Pinpoint the cell where the given text exists, returning its (x, y) midpoint coordinate. 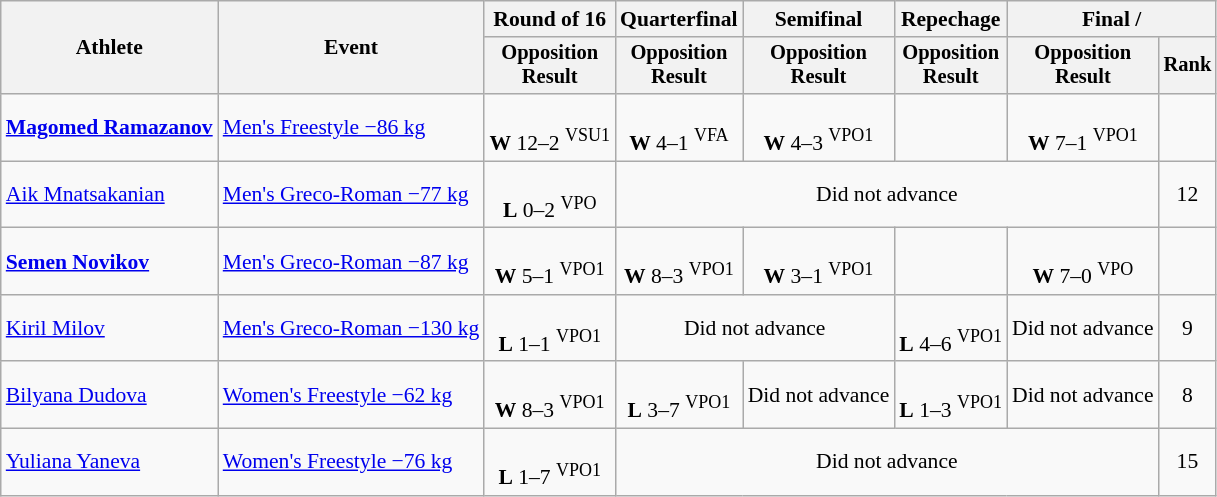
Yuliana Yaneva (110, 462)
L 4–6 VPO1 (950, 328)
Magomed Ramazanov (110, 128)
Men's Greco-Roman −87 kg (352, 262)
Women's Freestyle −62 kg (352, 396)
8 (1188, 396)
Quarterfinal (679, 19)
15 (1188, 462)
Athlete (110, 48)
L 1–1 VPO1 (550, 328)
12 (1188, 194)
Semen Novikov (110, 262)
W 7–1 VPO1 (1083, 128)
W 7–0 VPO (1083, 262)
L 1–7 VPO1 (550, 462)
W 12–2 VSU1 (550, 128)
Kiril Milov (110, 328)
Men's Greco-Roman −130 kg (352, 328)
W 4–3 VPO1 (819, 128)
Rank (1188, 66)
Round of 16 (550, 19)
Bilyana Dudova (110, 396)
Aik Mnatsakanian (110, 194)
L 3–7 VPO1 (679, 396)
W 5–1 VPO1 (550, 262)
Repechage (950, 19)
Men's Greco-Roman −77 kg (352, 194)
Final / (1112, 19)
L 1–3 VPO1 (950, 396)
Event (352, 48)
W 4–1 VFA (679, 128)
L 0–2 VPO (550, 194)
Semifinal (819, 19)
W 3–1 VPO1 (819, 262)
9 (1188, 328)
Women's Freestyle −76 kg (352, 462)
Men's Freestyle −86 kg (352, 128)
